Output the (X, Y) coordinate of the center of the cell containing the given text.  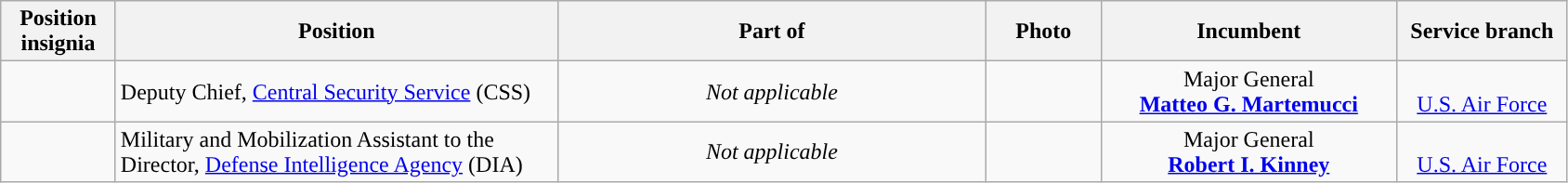
Part of (771, 32)
Photo (1043, 32)
Position insignia (59, 32)
Major GeneralRobert I. Kinney (1248, 152)
Position (336, 32)
Service branch (1483, 32)
Deputy Chief, Central Security Service (CSS) (336, 91)
Incumbent (1248, 32)
Major GeneralMatteo G. Martemucci (1248, 91)
Military and Mobilization Assistant to the Director, Defense Intelligence Agency (DIA) (336, 152)
